Locate the cell with the specified text and output its [X, Y] center coordinate. 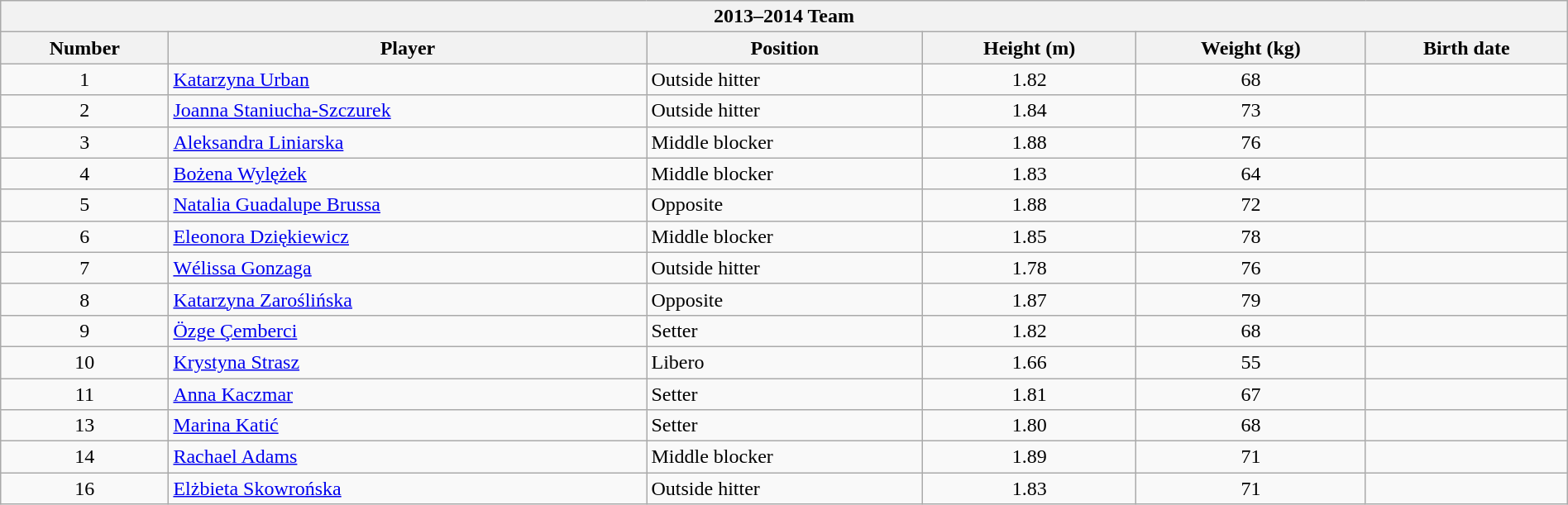
9 [84, 331]
Player [408, 48]
Wélissa Gonzaga [408, 268]
1.78 [1030, 268]
8 [84, 299]
16 [84, 488]
4 [84, 174]
11 [84, 394]
Marina Katić [408, 426]
72 [1251, 205]
1.85 [1030, 236]
Katarzyna Urban [408, 79]
14 [84, 457]
6 [84, 236]
2 [84, 111]
Libero [785, 362]
Katarzyna Zaroślińska [408, 299]
67 [1251, 394]
Rachael Adams [408, 457]
10 [84, 362]
1.66 [1030, 362]
Krystyna Strasz [408, 362]
Eleonora Dziękiewicz [408, 236]
Joanna Staniucha-Szczurek [408, 111]
Birth date [1466, 48]
2013–2014 Team [784, 17]
Position [785, 48]
7 [84, 268]
1.81 [1030, 394]
1.84 [1030, 111]
73 [1251, 111]
Bożena Wylężek [408, 174]
64 [1251, 174]
1.89 [1030, 457]
3 [84, 142]
Aleksandra Liniarska [408, 142]
1.87 [1030, 299]
78 [1251, 236]
1 [84, 79]
1.80 [1030, 426]
79 [1251, 299]
Height (m) [1030, 48]
Anna Kaczmar [408, 394]
13 [84, 426]
Weight (kg) [1251, 48]
5 [84, 205]
55 [1251, 362]
Elżbieta Skowrońska [408, 488]
Number [84, 48]
Natalia Guadalupe Brussa [408, 205]
Özge Çemberci [408, 331]
